Identify which cell holds the provided text, then report its (x, y) central coordinate. 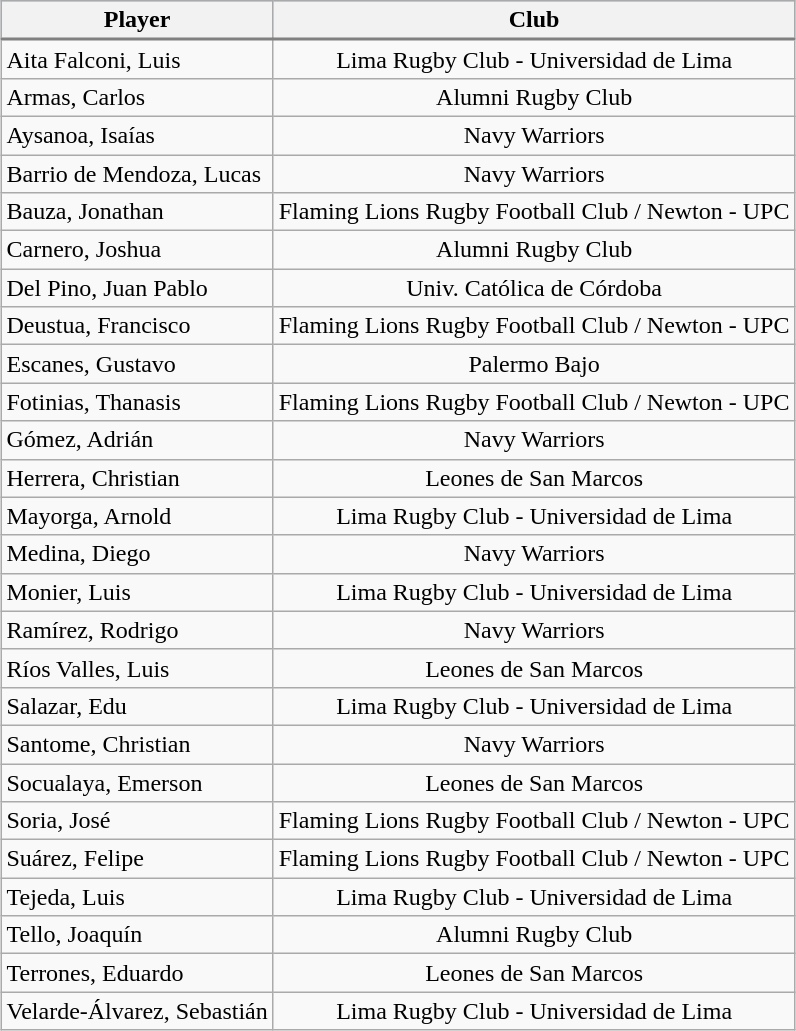
Terrones, Eduardo (137, 973)
Socualaya, Emerson (137, 783)
Monier, Luis (137, 592)
Armas, Carlos (137, 97)
Univ. Católica de Córdoba (534, 288)
Fotinias, Thanasis (137, 402)
Barrio de Mendoza, Lucas (137, 173)
Ríos Valles, Luis (137, 668)
Santome, Christian (137, 744)
Escanes, Gustavo (137, 364)
Deustua, Francisco (137, 326)
Mayorga, Arnold (137, 516)
Tejeda, Luis (137, 897)
Club (534, 20)
Tello, Joaquín (137, 935)
Aita Falconi, Luis (137, 60)
Herrera, Christian (137, 478)
Carnero, Joshua (137, 250)
Medina, Diego (137, 554)
Velarde-Álvarez, Sebastián (137, 1011)
Palermo Bajo (534, 364)
Del Pino, Juan Pablo (137, 288)
Soria, José (137, 821)
Player (137, 20)
Bauza, Jonathan (137, 212)
Gómez, Adrián (137, 440)
Aysanoa, Isaías (137, 135)
Ramírez, Rodrigo (137, 630)
Salazar, Edu (137, 706)
Suárez, Felipe (137, 859)
